Provide the [X, Y] coordinate of the cell's center where the given text is located.  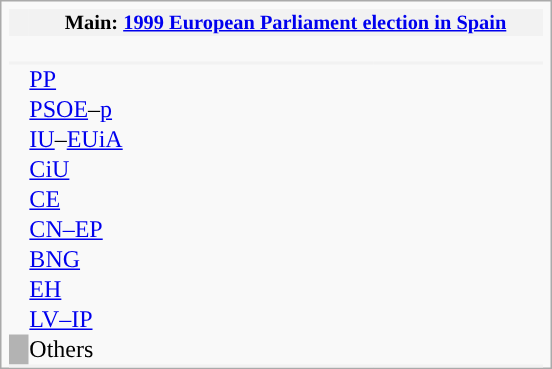
CiU [124, 170]
Others [124, 350]
EH [124, 290]
CN–EP [124, 230]
PP [124, 80]
PSOE–p [124, 110]
BNG [124, 260]
LV–IP [124, 320]
CE [124, 200]
Main: 1999 European Parliament election in Spain [286, 22]
IU–EUiA [124, 140]
